Determine the (X, Y) coordinate at the center of the cell enclosing the given text.  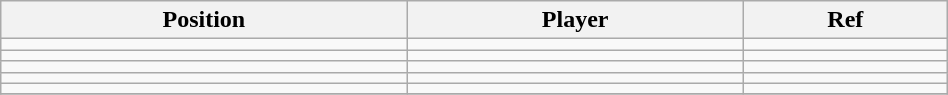
Ref (845, 20)
Position (204, 20)
Player (576, 20)
